Scan for the cell matching the given text and deliver its (X, Y) coordinate at center. 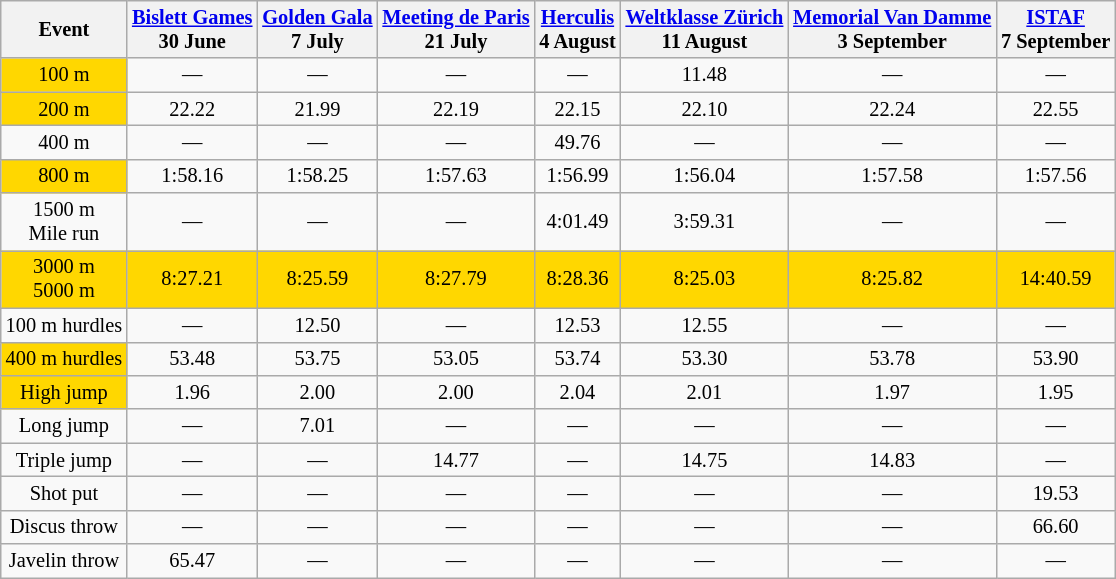
4:01.49 (577, 222)
2.04 (577, 392)
11.48 (705, 75)
3000 m 5000 m (64, 279)
53.30 (705, 359)
21.99 (317, 109)
22.15 (577, 109)
12.53 (577, 325)
8:28.36 (577, 279)
65.47 (192, 561)
400 m (64, 142)
1:58.16 (192, 176)
1:57.58 (892, 176)
Golden Gala 7 July (317, 29)
1.96 (192, 392)
53.90 (1056, 359)
8:27.79 (456, 279)
Long jump (64, 426)
2.01 (705, 392)
1.97 (892, 392)
1500 m Mile run (64, 222)
ISTAF 7 September (1056, 29)
Weltklasse Zürich 11 August (705, 29)
800 m (64, 176)
14:40.59 (1056, 279)
High jump (64, 392)
53.74 (577, 359)
3:59.31 (705, 222)
8:25.59 (317, 279)
8:25.03 (705, 279)
400 m hurdles (64, 359)
1.95 (1056, 392)
200 m (64, 109)
Shot put (64, 493)
100 m hurdles (64, 325)
66.60 (1056, 527)
Memorial Van Damme 3 September (892, 29)
53.78 (892, 359)
22.55 (1056, 109)
1:56.99 (577, 176)
Javelin throw (64, 561)
Triple jump (64, 460)
22.19 (456, 109)
8:27.21 (192, 279)
Herculis 4 August (577, 29)
22.24 (892, 109)
49.76 (577, 142)
Bislett Games 30 June (192, 29)
Meeting de Paris 21 July (456, 29)
8:25.82 (892, 279)
14.83 (892, 460)
14.77 (456, 460)
1:57.63 (456, 176)
100 m (64, 75)
12.50 (317, 325)
1:57.56 (1056, 176)
7.01 (317, 426)
Discus throw (64, 527)
14.75 (705, 460)
19.53 (1056, 493)
1:56.04 (705, 176)
12.55 (705, 325)
22.22 (192, 109)
1:58.25 (317, 176)
53.75 (317, 359)
53.48 (192, 359)
Event (64, 29)
22.10 (705, 109)
53.05 (456, 359)
